From the cell containing the given text, extract its center point as [X, Y] coordinate. 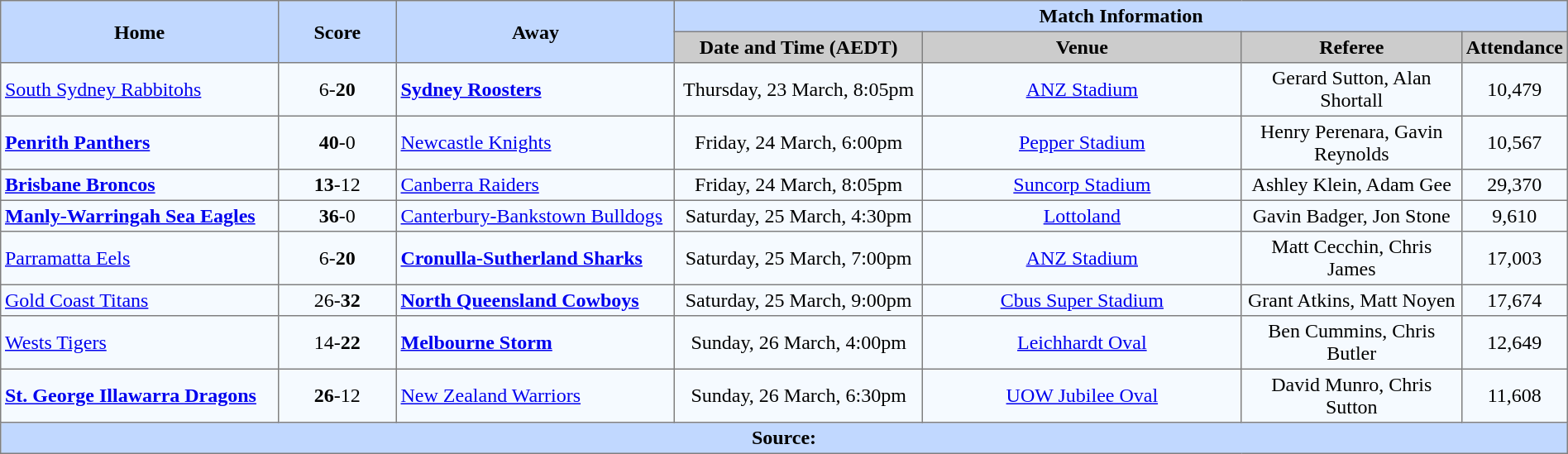
New Zealand Warriors [535, 395]
Pepper Stadium [1083, 142]
Saturday, 25 March, 9:00pm [799, 300]
Sunday, 26 March, 4:00pm [799, 342]
Saturday, 25 March, 7:00pm [799, 258]
11,608 [1514, 395]
Lottoland [1083, 216]
Match Information [1121, 17]
Canterbury-Bankstown Bulldogs [535, 216]
9,610 [1514, 216]
Newcastle Knights [535, 142]
Leichhardt Oval [1083, 342]
12,649 [1514, 342]
Sunday, 26 March, 6:30pm [799, 395]
40-0 [337, 142]
Brisbane Broncos [140, 185]
14-22 [337, 342]
Ashley Klein, Adam Gee [1351, 185]
10,479 [1514, 89]
Saturday, 25 March, 4:30pm [799, 216]
17,674 [1514, 300]
Melbourne Storm [535, 342]
Source: [784, 438]
10,567 [1514, 142]
Referee [1351, 47]
Cbus Super Stadium [1083, 300]
Venue [1083, 47]
13-12 [337, 185]
Wests Tigers [140, 342]
Score [337, 31]
26-12 [337, 395]
Friday, 24 March, 8:05pm [799, 185]
North Queensland Cowboys [535, 300]
Gerard Sutton, Alan Shortall [1351, 89]
Henry Perenara, Gavin Reynolds [1351, 142]
Grant Atkins, Matt Noyen [1351, 300]
South Sydney Rabbitohs [140, 89]
17,003 [1514, 258]
Thursday, 23 March, 8:05pm [799, 89]
Away [535, 31]
Manly-Warringah Sea Eagles [140, 216]
David Munro, Chris Sutton [1351, 395]
Date and Time (AEDT) [799, 47]
Parramatta Eels [140, 258]
Gavin Badger, Jon Stone [1351, 216]
Attendance [1514, 47]
Gold Coast Titans [140, 300]
Cronulla-Sutherland Sharks [535, 258]
St. George Illawarra Dragons [140, 395]
Penrith Panthers [140, 142]
Canberra Raiders [535, 185]
UOW Jubilee Oval [1083, 395]
Matt Cecchin, Chris James [1351, 258]
26-32 [337, 300]
Ben Cummins, Chris Butler [1351, 342]
29,370 [1514, 185]
Home [140, 31]
36-0 [337, 216]
Friday, 24 March, 6:00pm [799, 142]
Sydney Roosters [535, 89]
Suncorp Stadium [1083, 185]
